Determine the [X, Y] coordinate at the center of the cell enclosing the given text.  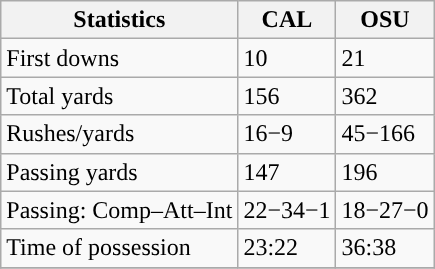
147 [287, 172]
45−166 [385, 134]
OSU [385, 20]
First downs [120, 58]
Passing: Comp–Att–Int [120, 210]
22−34−1 [287, 210]
10 [287, 58]
CAL [287, 20]
21 [385, 58]
362 [385, 96]
16−9 [287, 134]
36:38 [385, 248]
Rushes/yards [120, 134]
Passing yards [120, 172]
196 [385, 172]
Statistics [120, 20]
18−27−0 [385, 210]
Time of possession [120, 248]
156 [287, 96]
23:22 [287, 248]
Total yards [120, 96]
